Pinpoint the cell where the given text exists, returning its (x, y) midpoint coordinate. 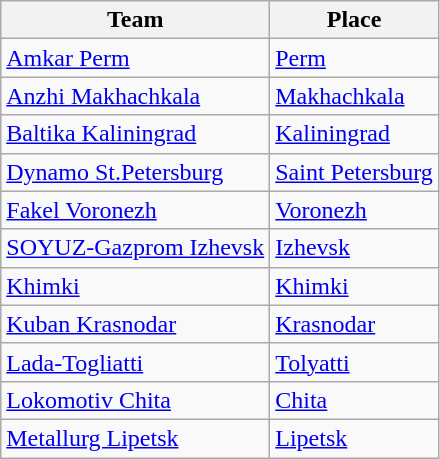
Tolyatti (354, 362)
Krasnodar (354, 324)
Chita (354, 400)
Anzhi Makhachkala (136, 96)
Dynamo St.Petersburg (136, 172)
SOYUZ-Gazprom Izhevsk (136, 248)
Place (354, 20)
Perm (354, 58)
Lada-Togliatti (136, 362)
Amkar Perm (136, 58)
Lokomotiv Chita (136, 400)
Voronezh (354, 210)
Kaliningrad (354, 134)
Makhachkala (354, 96)
Baltika Kaliningrad (136, 134)
Izhevsk (354, 248)
Team (136, 20)
Lipetsk (354, 438)
Fakel Voronezh (136, 210)
Metallurg Lipetsk (136, 438)
Saint Petersburg (354, 172)
Kuban Krasnodar (136, 324)
